For the text-containing cell, return its midpoint in (x, y) coordinate format. 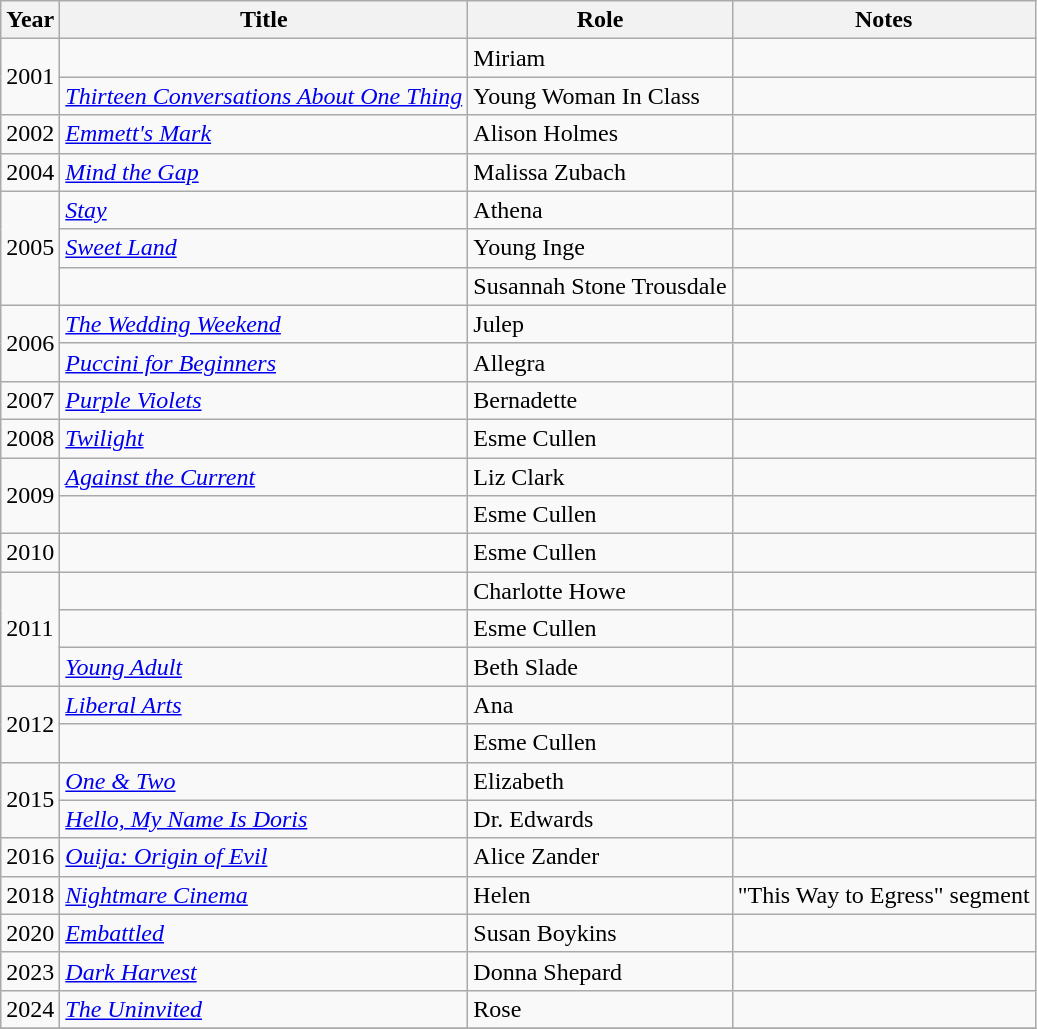
Against the Current (264, 477)
Elizabeth (600, 781)
2023 (30, 971)
2007 (30, 400)
2011 (30, 629)
Sweet Land (264, 248)
Young Woman In Class (600, 96)
2010 (30, 553)
Dark Harvest (264, 971)
One & Two (264, 781)
Charlotte Howe (600, 591)
Purple Violets (264, 400)
Emmett's Mark (264, 134)
Title (264, 20)
Athena (600, 210)
Ouija: Origin of Evil (264, 857)
Helen (600, 895)
Young Adult (264, 667)
Nightmare Cinema (264, 895)
2005 (30, 248)
Embattled (264, 933)
The Wedding Weekend (264, 324)
Beth Slade (600, 667)
2016 (30, 857)
2001 (30, 77)
"This Way to Egress" segment (884, 895)
2004 (30, 172)
Thirteen Conversations About One Thing (264, 96)
2020 (30, 933)
Julep (600, 324)
Allegra (600, 362)
Twilight (264, 438)
2008 (30, 438)
Puccini for Beginners (264, 362)
Liberal Arts (264, 705)
Alice Zander (600, 857)
Hello, My Name Is Doris (264, 819)
Malissa Zubach (600, 172)
Bernadette (600, 400)
Donna Shepard (600, 971)
Alison Holmes (600, 134)
2006 (30, 343)
Liz Clark (600, 477)
Role (600, 20)
The Uninvited (264, 1009)
2024 (30, 1009)
2015 (30, 800)
Ana (600, 705)
2009 (30, 496)
Mind the Gap (264, 172)
Young Inge (600, 248)
Year (30, 20)
Dr. Edwards (600, 819)
2002 (30, 134)
Rose (600, 1009)
Stay (264, 210)
Notes (884, 20)
2018 (30, 895)
2012 (30, 724)
Miriam (600, 58)
Susan Boykins (600, 933)
Susannah Stone Trousdale (600, 286)
